For the text-containing cell, return its midpoint in (X, Y) coordinate format. 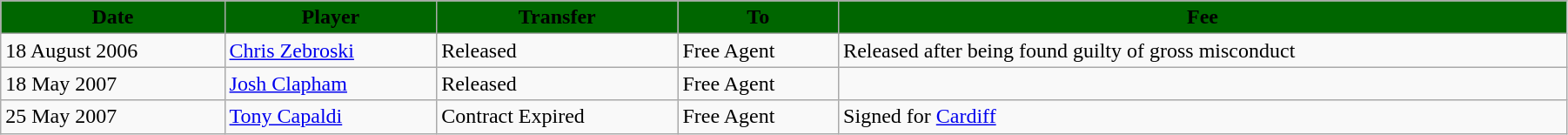
25 May 2007 (113, 117)
Player (331, 17)
To (759, 17)
Signed for Cardiff (1203, 117)
Tony Capaldi (331, 117)
Contract Expired (557, 117)
Released after being found guilty of gross misconduct (1203, 51)
Chris Zebroski (331, 51)
Date (113, 17)
Josh Clapham (331, 84)
18 August 2006 (113, 51)
Fee (1203, 17)
18 May 2007 (113, 84)
Transfer (557, 17)
